Return (X, Y) of the center of cell containing provided text 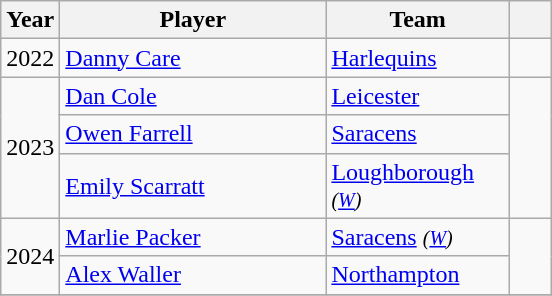
Loughborough (W) (418, 186)
Northampton (418, 275)
Alex Waller (193, 275)
Dan Cole (193, 96)
Danny Care (193, 58)
2024 (30, 256)
Team (418, 20)
2023 (30, 148)
Emily Scarratt (193, 186)
Marlie Packer (193, 237)
Harlequins (418, 58)
Owen Farrell (193, 134)
Leicester (418, 96)
2022 (30, 58)
Saracens (W) (418, 237)
Year (30, 20)
Player (193, 20)
Saracens (418, 134)
